From the cell containing the given text, extract its center point as (X, Y) coordinate. 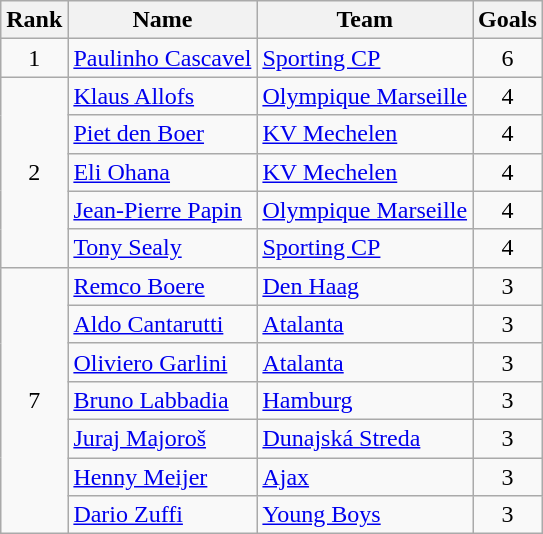
Remco Boere (162, 286)
Aldo Cantarutti (162, 324)
Hamburg (365, 400)
Henny Meijer (162, 477)
Name (162, 20)
Dunajská Streda (365, 438)
Jean-Pierre Papin (162, 210)
Team (365, 20)
Piet den Boer (162, 134)
6 (508, 58)
Oliviero Garlini (162, 362)
Paulinho Cascavel (162, 58)
Rank (34, 20)
Ajax (365, 477)
Klaus Allofs (162, 96)
Dario Zuffi (162, 515)
Young Boys (365, 515)
1 (34, 58)
7 (34, 400)
Bruno Labbadia (162, 400)
Tony Sealy (162, 248)
Goals (508, 20)
Eli Ohana (162, 172)
2 (34, 172)
Den Haag (365, 286)
Juraj Majoroš (162, 438)
